Output the (x, y) coordinate of the center of the cell containing the given text.  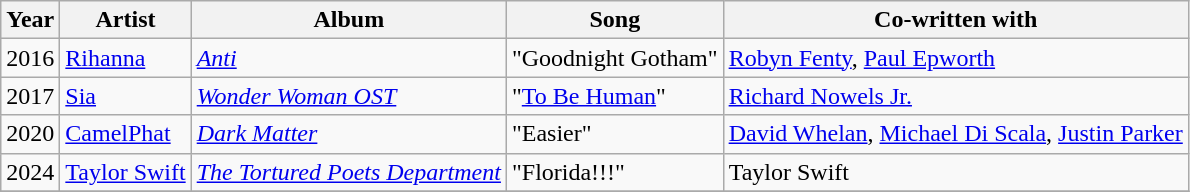
Wonder Woman OST (348, 96)
Year (30, 20)
Artist (126, 20)
Co-written with (956, 20)
2020 (30, 134)
2024 (30, 172)
David Whelan, Michael Di Scala, Justin Parker (956, 134)
2017 (30, 96)
Anti (348, 58)
CamelPhat (126, 134)
The Tortured Poets Department (348, 172)
Album (348, 20)
Sia (126, 96)
Dark Matter (348, 134)
Rihanna (126, 58)
"Goodnight Gotham" (614, 58)
Song (614, 20)
"To Be Human" (614, 96)
Robyn Fenty, Paul Epworth (956, 58)
"Easier" (614, 134)
2016 (30, 58)
"Florida!!!" (614, 172)
Richard Nowels Jr. (956, 96)
